Provide the (X, Y) coordinate of the cell's center where the given text is located.  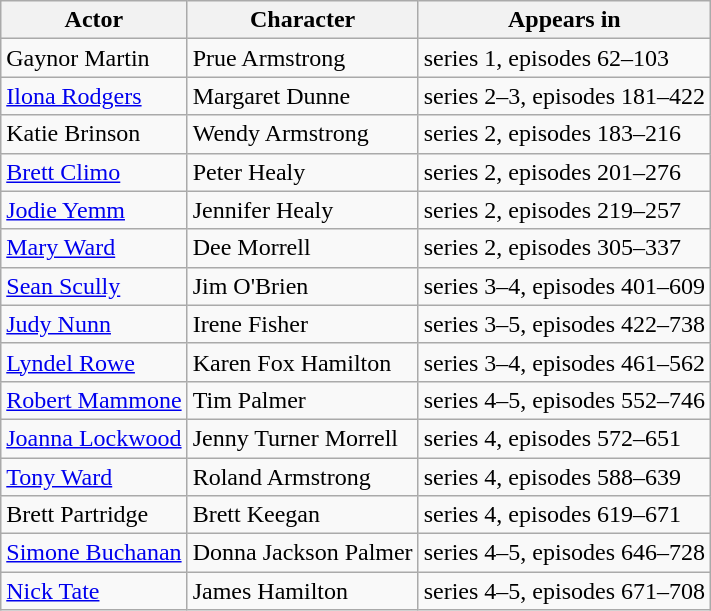
series 4–5, episodes 552–746 (564, 400)
Margaret Dunne (302, 96)
series 3–4, episodes 401–609 (564, 286)
series 2, episodes 183–216 (564, 134)
Wendy Armstrong (302, 134)
James Hamilton (302, 591)
Tim Palmer (302, 400)
series 2, episodes 201–276 (564, 172)
Brett Partridge (94, 515)
Appears in (564, 20)
Actor (94, 20)
Character (302, 20)
Judy Nunn (94, 324)
series 4–5, episodes 671–708 (564, 591)
series 1, episodes 62–103 (564, 58)
Tony Ward (94, 477)
Brett Climo (94, 172)
Dee Morrell (302, 248)
series 4–5, episodes 646–728 (564, 553)
Simone Buchanan (94, 553)
series 2, episodes 219–257 (564, 210)
series 4, episodes 572–651 (564, 438)
Katie Brinson (94, 134)
Robert Mammone (94, 400)
Jennifer Healy (302, 210)
series 2–3, episodes 181–422 (564, 96)
Jim O'Brien (302, 286)
Roland Armstrong (302, 477)
Peter Healy (302, 172)
series 3–4, episodes 461–562 (564, 362)
Mary Ward (94, 248)
Ilona Rodgers (94, 96)
Brett Keegan (302, 515)
Donna Jackson Palmer (302, 553)
Jodie Yemm (94, 210)
series 2, episodes 305–337 (564, 248)
series 4, episodes 619–671 (564, 515)
Gaynor Martin (94, 58)
series 3–5, episodes 422–738 (564, 324)
Prue Armstrong (302, 58)
Irene Fisher (302, 324)
Joanna Lockwood (94, 438)
Nick Tate (94, 591)
Lyndel Rowe (94, 362)
series 4, episodes 588–639 (564, 477)
Jenny Turner Morrell (302, 438)
Sean Scully (94, 286)
Karen Fox Hamilton (302, 362)
